From the cell containing the given text, extract its center point as [x, y] coordinate. 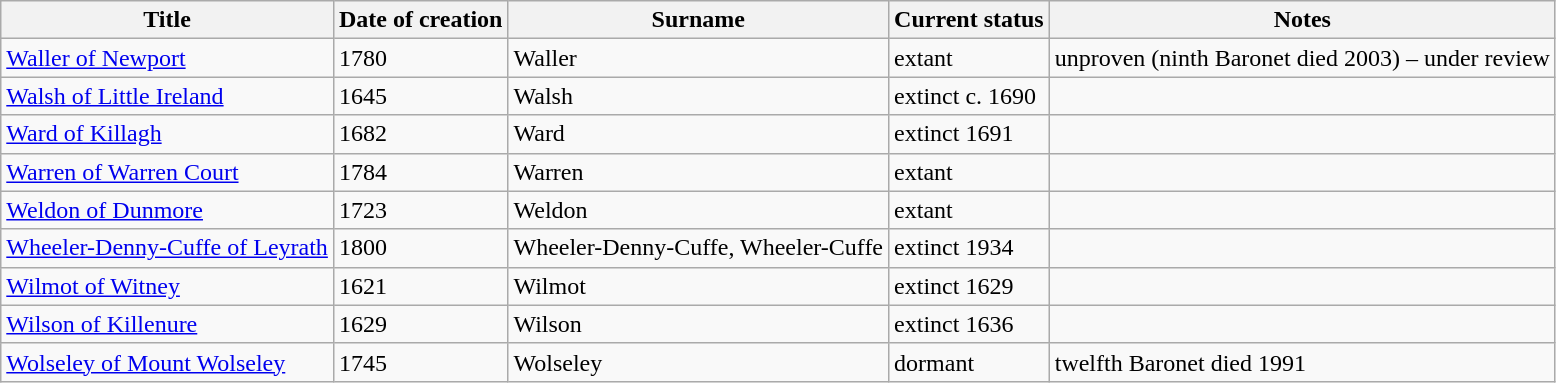
1784 [420, 172]
1629 [420, 324]
1682 [420, 134]
Warren [698, 172]
unproven (ninth Baronet died 2003) – under review [1302, 58]
1621 [420, 286]
Current status [970, 20]
Wilmot of Witney [168, 286]
Ward [698, 134]
Wilmot [698, 286]
extinct 1636 [970, 324]
extinct 1629 [970, 286]
Wheeler-Denny-Cuffe, Wheeler-Cuffe [698, 248]
Weldon of Dunmore [168, 210]
Waller of Newport [168, 58]
Title [168, 20]
twelfth Baronet died 1991 [1302, 362]
1800 [420, 248]
Wilson of Killenure [168, 324]
Walsh of Little Ireland [168, 96]
extinct c. 1690 [970, 96]
dormant [970, 362]
Walsh [698, 96]
Wilson [698, 324]
1780 [420, 58]
1723 [420, 210]
extinct 1691 [970, 134]
Wheeler-Denny-Cuffe of Leyrath [168, 248]
Wolseley of Mount Wolseley [168, 362]
Date of creation [420, 20]
Weldon [698, 210]
Surname [698, 20]
Warren of Warren Court [168, 172]
1745 [420, 362]
Wolseley [698, 362]
1645 [420, 96]
extinct 1934 [970, 248]
Notes [1302, 20]
Waller [698, 58]
Ward of Killagh [168, 134]
